Return (X, Y) of the center of cell containing provided text 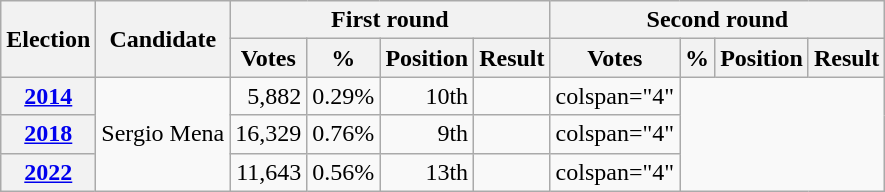
9th (427, 134)
Second round (718, 20)
Election (48, 39)
2014 (48, 96)
16,329 (268, 134)
Sergio Mena (163, 134)
2022 (48, 172)
2018 (48, 134)
Candidate (163, 39)
13th (427, 172)
0.56% (344, 172)
10th (427, 96)
0.29% (344, 96)
0.76% (344, 134)
First round (390, 20)
5,882 (268, 96)
11,643 (268, 172)
